Find where the given text appears and provide that cell's center as (X, Y) coordinate. 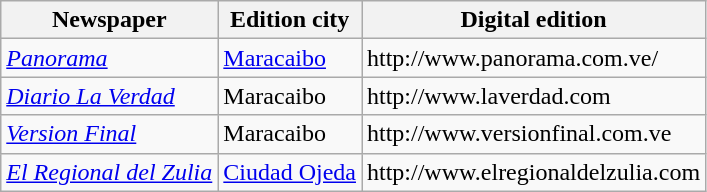
Version Final (110, 134)
Newspaper (110, 20)
Ciudad Ojeda (290, 172)
El Regional del Zulia (110, 172)
http://www.laverdad.com (534, 96)
Panorama (110, 58)
http://www.elregionaldelzulia.com (534, 172)
Diario La Verdad (110, 96)
Edition city (290, 20)
Digital edition (534, 20)
http://www.versionfinal.com.ve (534, 134)
http://www.panorama.com.ve/ (534, 58)
